Identify which cell holds the provided text, then report its (X, Y) central coordinate. 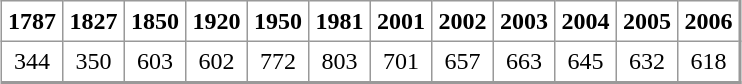
2001 (401, 21)
2005 (647, 21)
2006 (709, 21)
344 (32, 62)
1920 (217, 21)
803 (340, 62)
701 (401, 62)
645 (586, 62)
603 (155, 62)
772 (278, 62)
2004 (586, 21)
1850 (155, 21)
1827 (94, 21)
2003 (524, 21)
657 (463, 62)
1787 (32, 21)
602 (217, 62)
350 (94, 62)
1981 (340, 21)
2002 (463, 21)
618 (709, 62)
663 (524, 62)
1950 (278, 21)
632 (647, 62)
